Capture the cell that displays the provided text and extract its (X, Y) central coordinate. 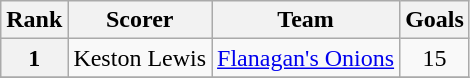
Scorer (140, 20)
Flanagan's Onions (306, 58)
Goals (435, 20)
Keston Lewis (140, 58)
Rank (34, 20)
15 (435, 58)
Team (306, 20)
1 (34, 58)
